Extract the (x, y) coordinate from the center of the cell holding the provided text.  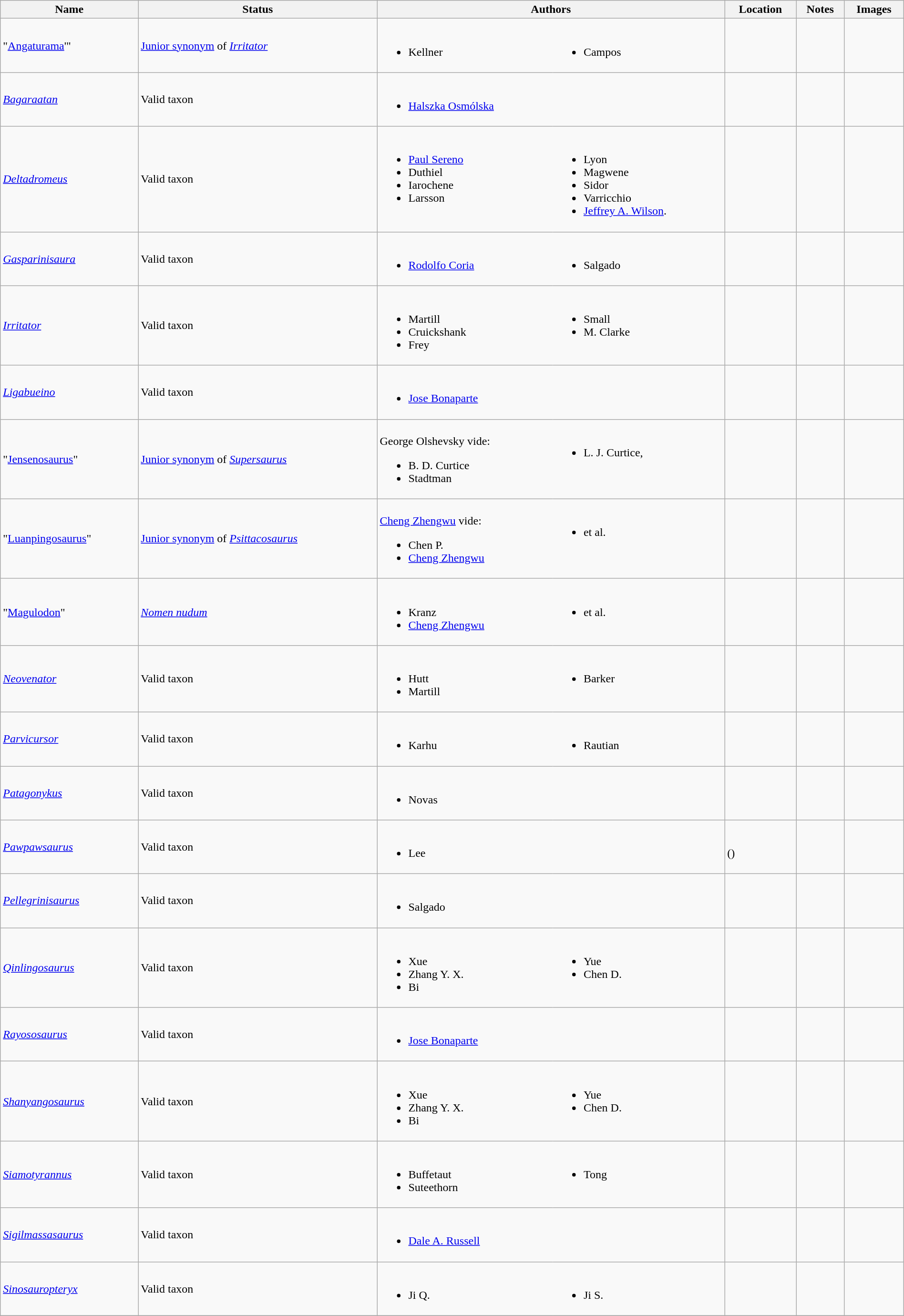
"Magulodon" (70, 612)
Gasparinisaura (70, 258)
Rautian (639, 739)
Paul SerenoDuthielIarocheneLarsson (465, 179)
HuttMartill (465, 679)
Rodolfo Coria (465, 258)
Pellegrinisaurus (70, 901)
Patagonykus (70, 792)
() (760, 847)
MartillCruickshankFrey (465, 325)
BuffetautSuteethorn (465, 1174)
Authors (551, 10)
Deltadromeus (70, 179)
"Jensenosaurus" (70, 459)
Novas (465, 792)
Halszka Osmólska (465, 99)
Ligabueino (70, 392)
"Luanpingosaurus" (70, 539)
"Angaturama'" (70, 46)
Junior synonym of Irritator (257, 46)
Images (874, 10)
Nomen nudum (257, 612)
LyonMagweneSidorVarricchioJeffrey A. Wilson. (639, 179)
Parvicursor (70, 739)
Bagaraatan (70, 99)
Cheng Zhengwu vide:Chen P.Cheng Zhengwu (465, 539)
Lee (465, 847)
Shanyangosaurus (70, 1101)
Location (760, 10)
Karhu (465, 739)
Tong (639, 1174)
Siamotyrannus (70, 1174)
Rayososaurus (70, 1035)
Qinlingosaurus (70, 968)
Pawpawsaurus (70, 847)
Campos (639, 46)
Dale A. Russell (465, 1235)
Barker (639, 679)
Junior synonym of Supersaurus (257, 459)
L. J. Curtice, (639, 459)
George Olshevsky vide:B. D. CurticeStadtman (465, 459)
Kellner (465, 46)
Sigilmassasaurus (70, 1235)
Ji Q. (465, 1288)
Name (70, 10)
Irritator (70, 325)
Status (257, 10)
Ji S. (639, 1288)
Sinosauropteryx (70, 1288)
KranzCheng Zhengwu (465, 612)
SmallM. Clarke (639, 325)
Notes (820, 10)
Junior synonym of Psittacosaurus (257, 539)
Neovenator (70, 679)
